Extract the [x, y] coordinate from the center of the cell holding the provided text.  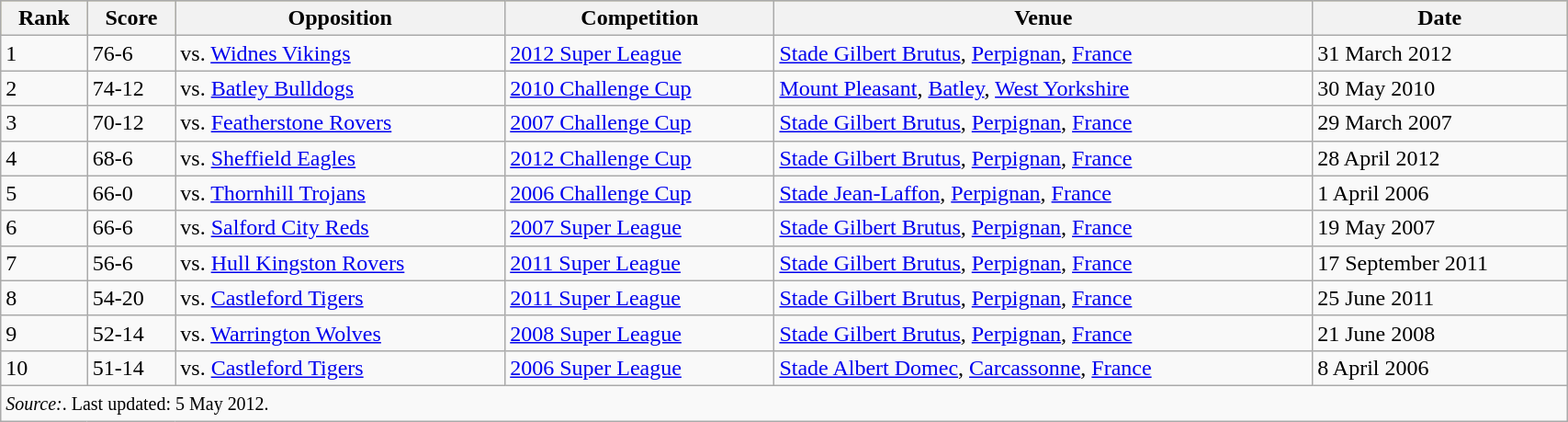
2006 Challenge Cup [639, 193]
28 April 2012 [1440, 158]
52-14 [131, 333]
2012 Super League [639, 53]
Stade Albert Domec, Carcassonne, France [1043, 368]
vs. Widnes Vikings [340, 53]
10 [44, 368]
2006 Super League [639, 368]
2010 Challenge Cup [639, 88]
Opposition [340, 18]
Date [1440, 18]
7 [44, 263]
54-20 [131, 298]
6 [44, 228]
5 [44, 193]
68-6 [131, 158]
74-12 [131, 88]
21 June 2008 [1440, 333]
vs. Batley Bulldogs [340, 88]
2007 Challenge Cup [639, 123]
8 [44, 298]
vs. Thornhill Trojans [340, 193]
Score [131, 18]
Mount Pleasant, Batley, West Yorkshire [1043, 88]
Stade Jean-Laffon, Perpignan, France [1043, 193]
vs. Sheffield Eagles [340, 158]
2012 Challenge Cup [639, 158]
2008 Super League [639, 333]
4 [44, 158]
8 April 2006 [1440, 368]
31 March 2012 [1440, 53]
17 September 2011 [1440, 263]
1 [44, 53]
2007 Super League [639, 228]
19 May 2007 [1440, 228]
vs. Featherstone Rovers [340, 123]
9 [44, 333]
30 May 2010 [1440, 88]
Rank [44, 18]
Source:. Last updated: 5 May 2012. [784, 403]
1 April 2006 [1440, 193]
vs. Hull Kingston Rovers [340, 263]
25 June 2011 [1440, 298]
Venue [1043, 18]
56-6 [131, 263]
51-14 [131, 368]
3 [44, 123]
70-12 [131, 123]
vs. Salford City Reds [340, 228]
76-6 [131, 53]
29 March 2007 [1440, 123]
66-0 [131, 193]
66-6 [131, 228]
vs. Warrington Wolves [340, 333]
Competition [639, 18]
2 [44, 88]
